Identify which cell holds the provided text, then report its (X, Y) central coordinate. 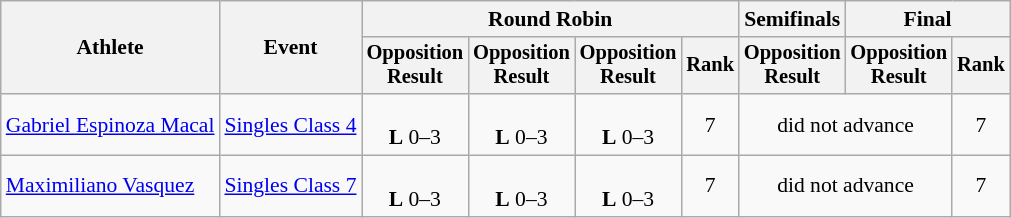
Final (927, 19)
Maximiliano Vasquez (110, 186)
Singles Class 7 (290, 186)
Round Robin (550, 19)
Event (290, 48)
Semifinals (792, 19)
Athlete (110, 48)
Gabriel Espinoza Macal (110, 124)
Singles Class 4 (290, 124)
